Return (x, y) of the center of cell containing provided text 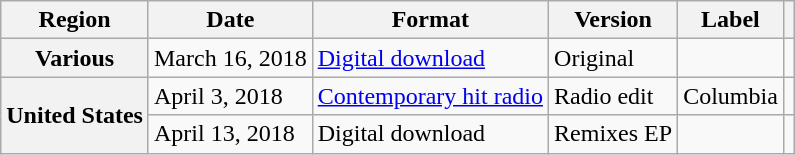
Original (614, 58)
Region (75, 20)
March 16, 2018 (230, 58)
Various (75, 58)
Contemporary hit radio (430, 96)
Label (731, 20)
April 13, 2018 (230, 134)
Columbia (731, 96)
Remixes EP (614, 134)
Radio edit (614, 96)
United States (75, 115)
Date (230, 20)
April 3, 2018 (230, 96)
Version (614, 20)
Format (430, 20)
